Return (X, Y) of the center of cell containing provided text 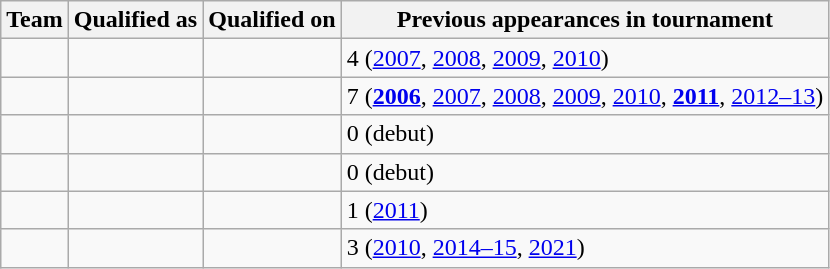
4 (2007, 2008, 2009, 2010) (585, 58)
7 (2006, 2007, 2008, 2009, 2010, 2011, 2012–13) (585, 96)
Previous appearances in tournament (585, 20)
3 (2010, 2014–15, 2021) (585, 248)
1 (2011) (585, 210)
Team (35, 20)
Qualified as (135, 20)
Qualified on (272, 20)
